Output the [X, Y] coordinate of the center of the cell containing the given text.  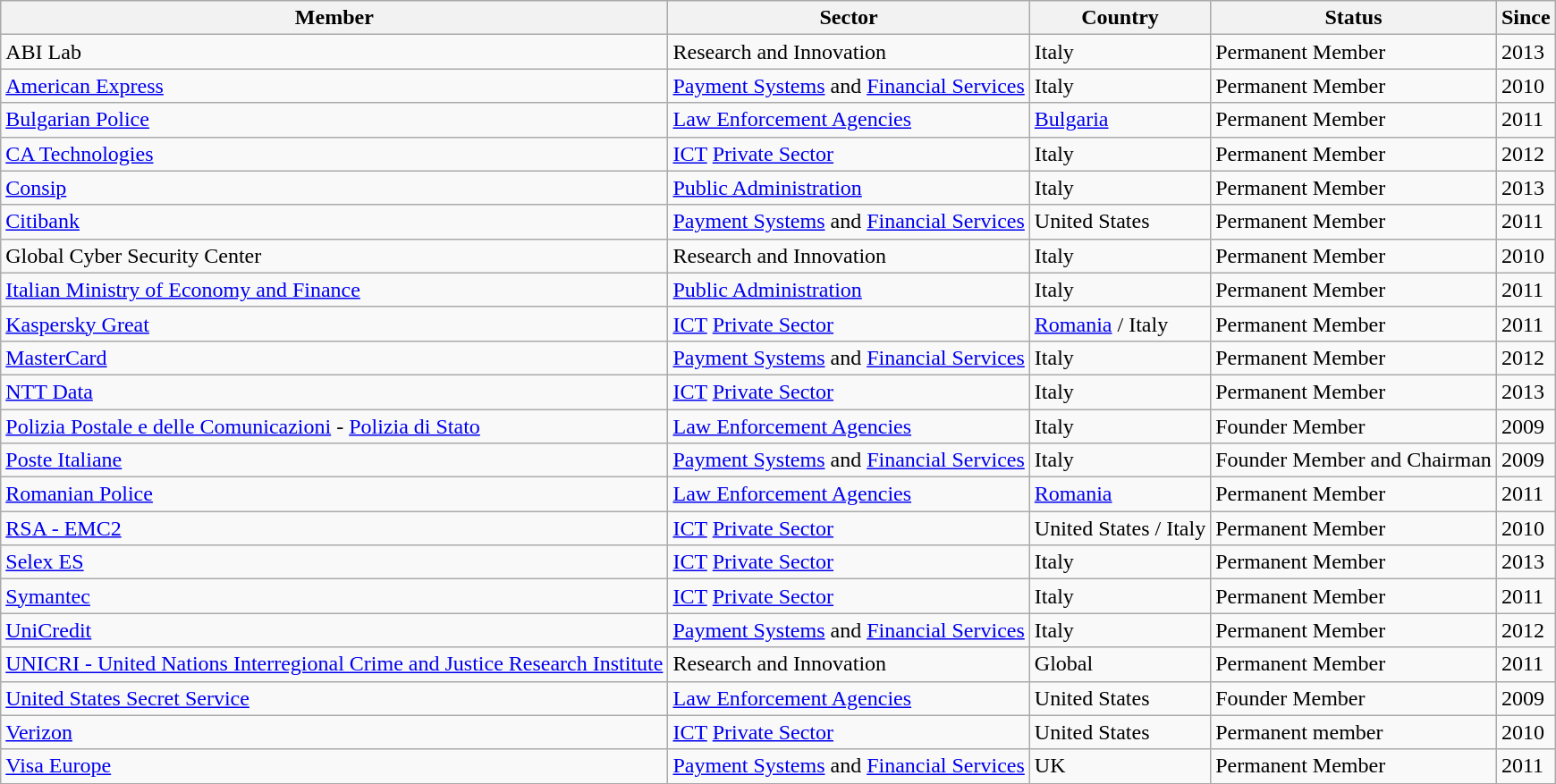
Sector [849, 18]
Poste Italiane [334, 460]
Status [1354, 18]
Citibank [334, 222]
Country [1120, 18]
CA Technologies [334, 154]
Consip [334, 188]
Bulgarian Police [334, 120]
UniCredit [334, 630]
Member [334, 18]
Symantec [334, 596]
Italian Ministry of Economy and Finance [334, 290]
Bulgaria [1120, 120]
MasterCard [334, 358]
Romanian Police [334, 494]
United States / Italy [1120, 528]
United States Secret Service [334, 698]
Visa Europe [334, 766]
Founder Member and Chairman [1354, 460]
NTT Data [334, 392]
ABI Lab [334, 52]
Romania [1120, 494]
UNICRI - United Nations Interregional Crime and Justice Research Institute [334, 664]
Polizia Postale e delle Comunicazioni - Polizia di Stato [334, 426]
American Express [334, 86]
RSA - EMC2 [334, 528]
UK [1120, 766]
Romania / Italy [1120, 324]
Since [1526, 18]
Global [1120, 664]
Global Cyber Security Center [334, 256]
Verizon [334, 732]
Permanent member [1354, 732]
Selex ES [334, 562]
Kaspersky Great [334, 324]
